From the cell containing the given text, extract its center point as [x, y] coordinate. 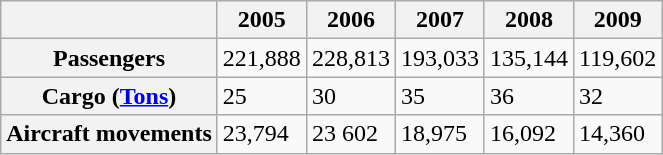
2006 [350, 20]
Passengers [110, 58]
36 [528, 96]
Aircraft movements [110, 134]
35 [440, 96]
23,794 [262, 134]
23 602 [350, 134]
18,975 [440, 134]
Cargo (Tons) [110, 96]
32 [618, 96]
193,033 [440, 58]
135,144 [528, 58]
2008 [528, 20]
16,092 [528, 134]
30 [350, 96]
14,360 [618, 134]
2007 [440, 20]
2009 [618, 20]
25 [262, 96]
221,888 [262, 58]
2005 [262, 20]
119,602 [618, 58]
228,813 [350, 58]
